From the cell containing the given text, extract its center point as (X, Y) coordinate. 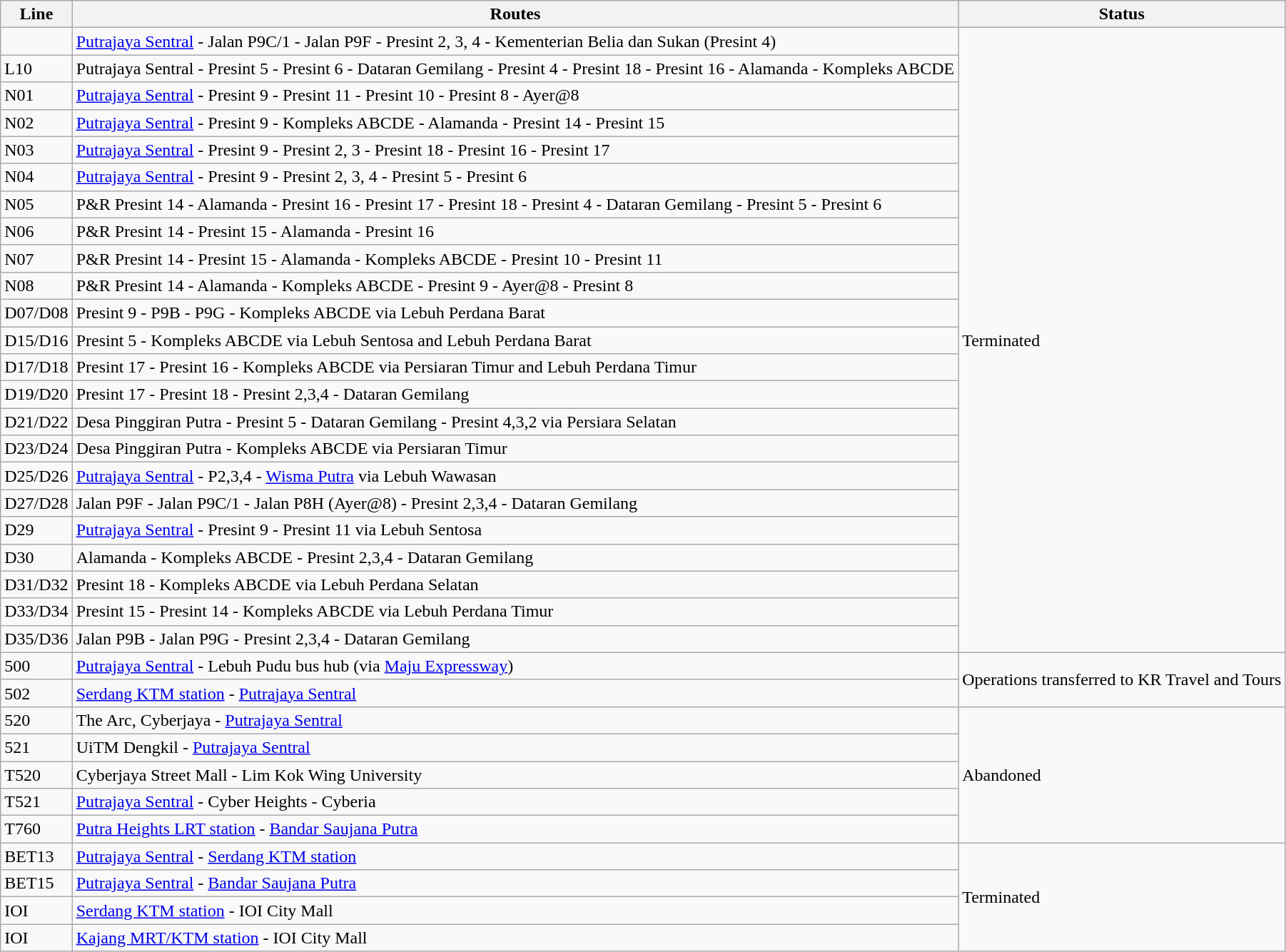
Cyberjaya Street Mall - Lim Kok Wing University (515, 774)
520 (36, 720)
N04 (36, 177)
D27/D28 (36, 503)
Putrajaya Sentral - Presint 9 - Kompleks ABCDE - Alamanda - Presint 14 - Presint 15 (515, 123)
BET15 (36, 883)
521 (36, 747)
Putrajaya Sentral - Presint 9 - Presint 11 via Lebuh Sentosa (515, 530)
500 (36, 666)
Routes (515, 14)
D19/D20 (36, 395)
Presint 17 - Presint 18 - Presint 2,3,4 - Dataran Gemilang (515, 395)
N02 (36, 123)
Jalan P9F - Jalan P9C/1 - Jalan P8H (Ayer@8) - Presint 2,3,4 - Dataran Gemilang (515, 503)
D30 (36, 557)
The Arc, Cyberjaya - Putrajaya Sentral (515, 720)
Kajang MRT/KTM station - IOI City Mall (515, 938)
P&R Presint 14 - Presint 15 - Alamanda - Presint 16 (515, 231)
D29 (36, 530)
Presint 15 - Presint 14 - Kompleks ABCDE via Lebuh Perdana Timur (515, 612)
Presint 18 - Kompleks ABCDE via Lebuh Perdana Selatan (515, 584)
D23/D24 (36, 449)
L10 (36, 69)
D07/D08 (36, 313)
N07 (36, 258)
Putrajaya Sentral - Presint 9 - Presint 2, 3, 4 - Presint 5 - Presint 6 (515, 177)
P&R Presint 14 - Alamanda - Presint 16 - Presint 17 - Presint 18 - Presint 4 - Dataran Gemilang - Presint 5 - Presint 6 (515, 204)
Status (1122, 14)
Presint 9 - P9B - P9G - Kompleks ABCDE via Lebuh Perdana Barat (515, 313)
Putrajaya Sentral - Presint 9 - Presint 2, 3 - Presint 18 - Presint 16 - Presint 17 (515, 150)
Putrajaya Sentral - Cyber Heights - Cyberia (515, 802)
T520 (36, 774)
D17/D18 (36, 368)
D31/D32 (36, 584)
Serdang KTM station - IOI City Mall (515, 911)
Presint 5 - Kompleks ABCDE via Lebuh Sentosa and Lebuh Perdana Barat (515, 340)
Abandoned (1122, 774)
Presint 17 - Presint 16 - Kompleks ABCDE via Persiaran Timur and Lebuh Perdana Timur (515, 368)
P&R Presint 14 - Presint 15 - Alamanda - Kompleks ABCDE - Presint 10 - Presint 11 (515, 258)
Putrajaya Sentral - Presint 5 - Presint 6 - Dataran Gemilang - Presint 4 - Presint 18 - Presint 16 - Alamanda - Kompleks ABCDE (515, 69)
Alamanda - Kompleks ABCDE - Presint 2,3,4 - Dataran Gemilang (515, 557)
T760 (36, 829)
Desa Pinggiran Putra - Kompleks ABCDE via Persiaran Timur (515, 449)
D21/D22 (36, 422)
BET13 (36, 856)
P&R Presint 14 - Alamanda - Kompleks ABCDE - Presint 9 - Ayer@8 - Presint 8 (515, 285)
D25/D26 (36, 476)
Desa Pinggiran Putra - Presint 5 - Dataran Gemilang - Presint 4,3,2 via Persiara Selatan (515, 422)
D15/D16 (36, 340)
N01 (36, 96)
D35/D36 (36, 639)
D33/D34 (36, 612)
Jalan P9B - Jalan P9G - Presint 2,3,4 - Dataran Gemilang (515, 639)
Putrajaya Sentral - Presint 9 - Presint 11 - Presint 10 - Presint 8 - Ayer@8 (515, 96)
N05 (36, 204)
N08 (36, 285)
T521 (36, 802)
Putrajaya Sentral - Lebuh Pudu bus hub (via Maju Expressway) (515, 666)
Line (36, 14)
Putra Heights LRT station - Bandar Saujana Putra (515, 829)
Serdang KTM station - Putrajaya Sentral (515, 693)
Operations transferred to KR Travel and Tours (1122, 679)
Putrajaya Sentral - Serdang KTM station (515, 856)
Putrajaya Sentral - Bandar Saujana Putra (515, 883)
N03 (36, 150)
N06 (36, 231)
UiTM Dengkil - Putrajaya Sentral (515, 747)
502 (36, 693)
Putrajaya Sentral - Jalan P9C/1 - Jalan P9F - Presint 2, 3, 4 - Kementerian Belia dan Sukan (Presint 4) (515, 41)
Putrajaya Sentral - P2,3,4 - Wisma Putra via Lebuh Wawasan (515, 476)
